Pinpoint the cell where the given text exists, returning its [x, y] midpoint coordinate. 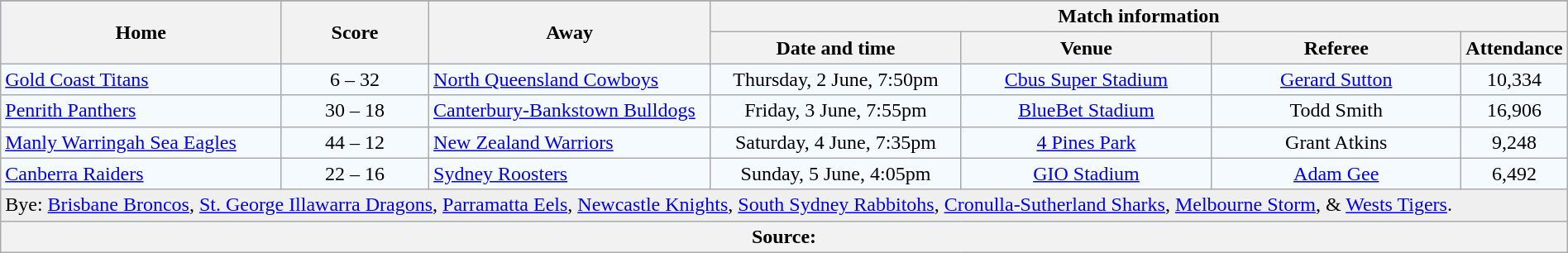
Away [570, 32]
Manly Warringah Sea Eagles [141, 142]
Gold Coast Titans [141, 79]
Saturday, 4 June, 7:35pm [836, 142]
Gerard Sutton [1336, 79]
Canberra Raiders [141, 174]
BlueBet Stadium [1086, 111]
9,248 [1514, 142]
6 – 32 [356, 79]
10,334 [1514, 79]
GIO Stadium [1086, 174]
Attendance [1514, 48]
Adam Gee [1336, 174]
Penrith Panthers [141, 111]
6,492 [1514, 174]
4 Pines Park [1086, 142]
Canterbury-Bankstown Bulldogs [570, 111]
Score [356, 32]
30 – 18 [356, 111]
Referee [1336, 48]
Cbus Super Stadium [1086, 79]
Date and time [836, 48]
16,906 [1514, 111]
Home [141, 32]
Source: [784, 236]
Sydney Roosters [570, 174]
Match information [1140, 17]
North Queensland Cowboys [570, 79]
Grant Atkins [1336, 142]
Friday, 3 June, 7:55pm [836, 111]
Thursday, 2 June, 7:50pm [836, 79]
Todd Smith [1336, 111]
Sunday, 5 June, 4:05pm [836, 174]
44 – 12 [356, 142]
Venue [1086, 48]
22 – 16 [356, 174]
New Zealand Warriors [570, 142]
